Return the [X, Y] coordinate for the center point of the cell that contains the specified text.  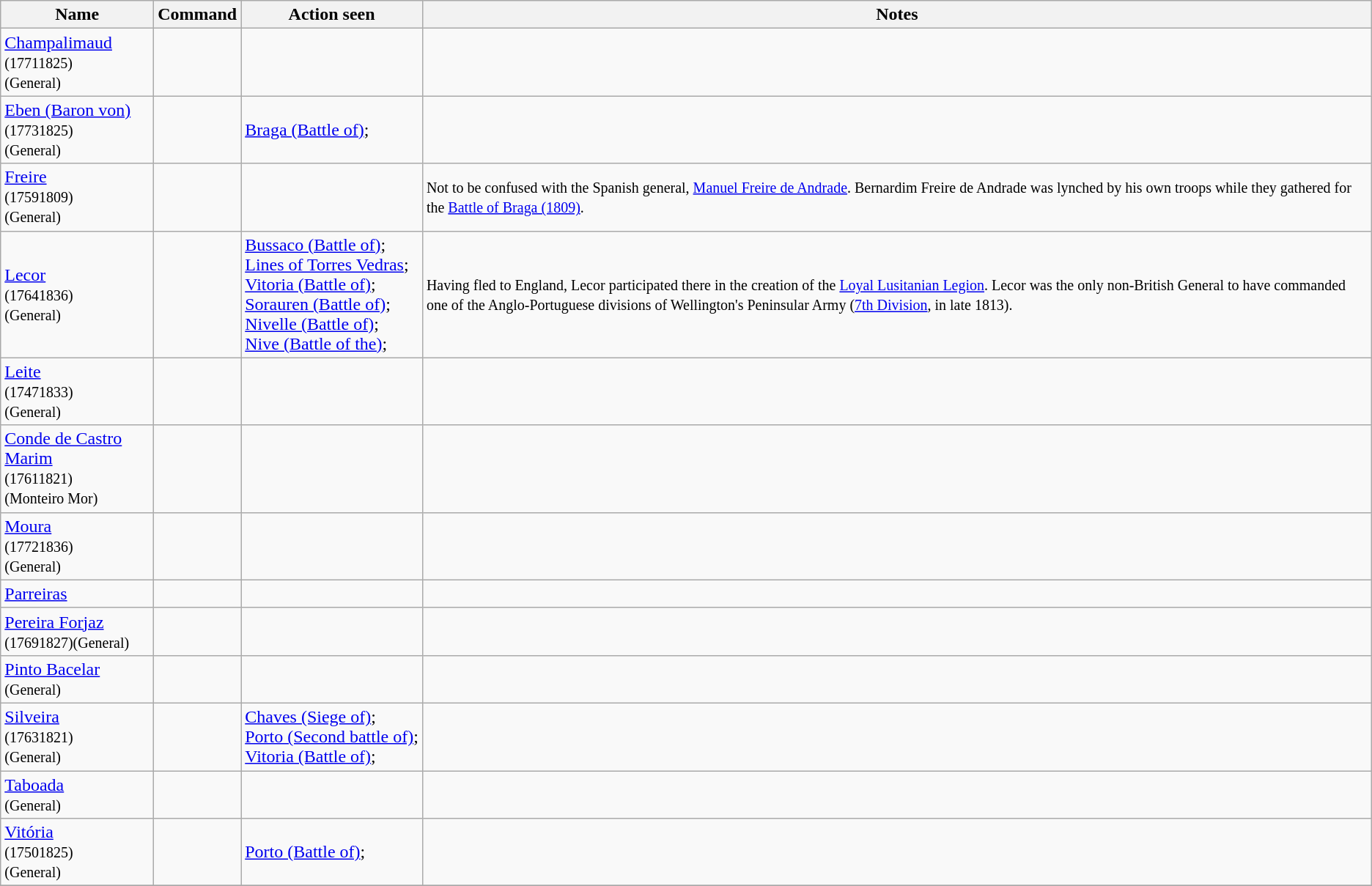
Braga (Battle of); [332, 130]
Silveira(17631821)(General) [78, 737]
Pinto Bacelar(General) [78, 679]
Parreiras [78, 594]
Eben (Baron von)(17731825)(General) [78, 130]
Porto (Battle of); [332, 852]
Vitória(17501825)(General) [78, 852]
Command [198, 15]
Name [78, 15]
Bussaco (Battle of);Lines of Torres Vedras;Vitoria (Battle of);Sorauren (Battle of);Nivelle (Battle of);Nive (Battle of the); [332, 295]
Lecor(17641836)(General) [78, 295]
Moura(17721836)(General) [78, 546]
Leite(17471833)(General) [78, 391]
Conde de Castro Marim(17611821)(Monteiro Mor) [78, 469]
Pereira Forjaz(17691827)(General) [78, 632]
Notes [897, 15]
Taboada(General) [78, 794]
Freire(17591809)(General) [78, 197]
Action seen [332, 15]
Champalimaud(17711825)(General) [78, 62]
Chaves (Siege of);Porto (Second battle of);Vitoria (Battle of); [332, 737]
